Provide the [x, y] coordinate of the cell's center where the given text is located.  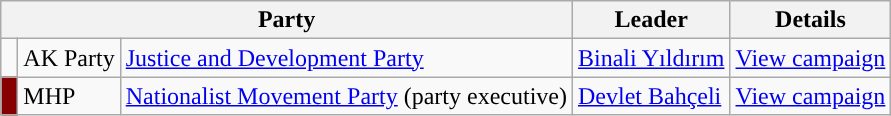
Devlet Bahçeli [651, 96]
MHP [69, 96]
AK Party [69, 58]
Details [810, 20]
Leader [651, 20]
Party [287, 20]
Binali Yıldırım [651, 58]
Nationalist Movement Party (party executive) [346, 96]
Justice and Development Party [346, 58]
